Provide the [x, y] coordinate of the cell's center where the given text is located.  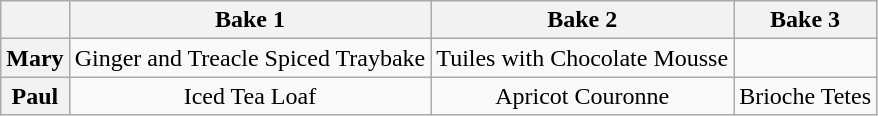
Tuiles with Chocolate Mousse [582, 58]
Bake 2 [582, 20]
Iced Tea Loaf [250, 96]
Bake 1 [250, 20]
Ginger and Treacle Spiced Traybake [250, 58]
Paul [35, 96]
Brioche Tetes [806, 96]
Bake 3 [806, 20]
Mary [35, 58]
Apricot Couronne [582, 96]
